From the cell containing the given text, extract its center point as [X, Y] coordinate. 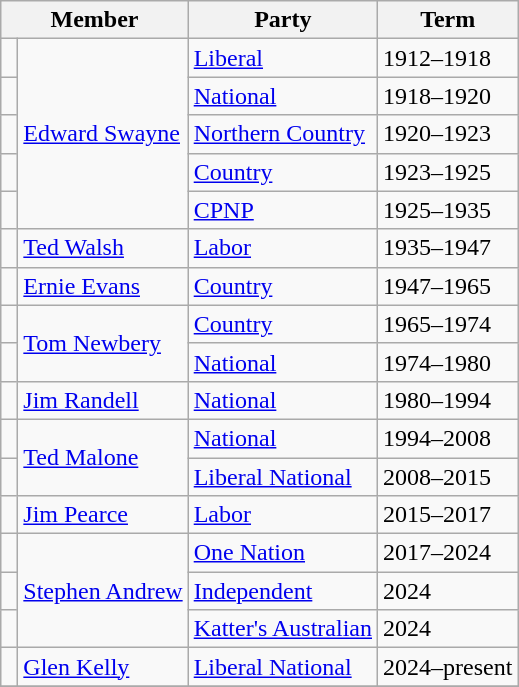
2015–2017 [448, 515]
1994–2008 [448, 438]
1920–1923 [448, 134]
1912–1918 [448, 58]
CPNP [282, 210]
1947–1965 [448, 286]
Ernie Evans [103, 286]
1965–1974 [448, 324]
Stephen Andrew [103, 591]
Party [282, 20]
2008–2015 [448, 477]
1974–1980 [448, 362]
One Nation [282, 553]
1918–1920 [448, 96]
1980–1994 [448, 400]
Ted Malone [103, 457]
Northern Country [282, 134]
1935–1947 [448, 248]
Ted Walsh [103, 248]
1923–1925 [448, 172]
Term [448, 20]
1925–1935 [448, 210]
Glen Kelly [103, 667]
Katter's Australian [282, 629]
Jim Randell [103, 400]
Tom Newbery [103, 343]
Jim Pearce [103, 515]
2017–2024 [448, 553]
Edward Swayne [103, 134]
2024–present [448, 667]
Independent [282, 591]
Liberal [282, 58]
Member [94, 20]
